Return [x, y] of the center of cell containing provided text 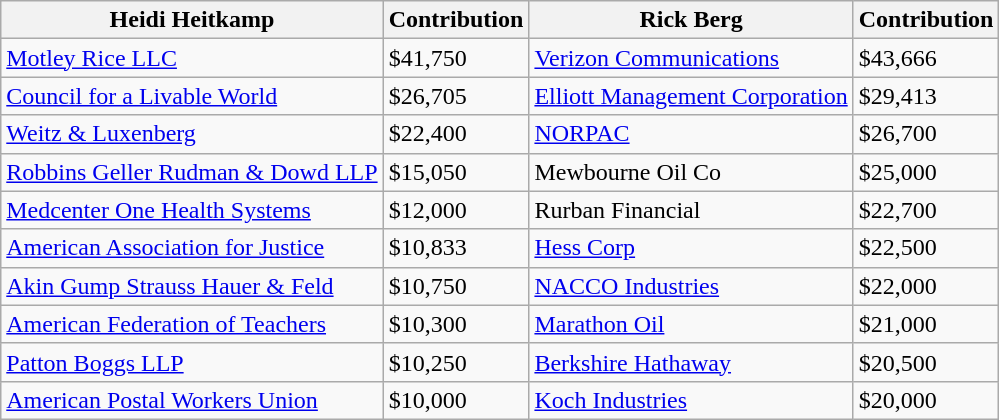
$41,750 [456, 58]
$22,000 [926, 286]
$10,750 [456, 286]
NORPAC [691, 134]
American Federation of Teachers [192, 324]
$10,000 [456, 400]
Patton Boggs LLP [192, 362]
$20,000 [926, 400]
NACCO Industries [691, 286]
$29,413 [926, 96]
Koch Industries [691, 400]
American Postal Workers Union [192, 400]
Berkshire Hathaway [691, 362]
$43,666 [926, 58]
$26,705 [456, 96]
$20,500 [926, 362]
Hess Corp [691, 248]
$10,833 [456, 248]
$12,000 [456, 210]
$26,700 [926, 134]
$22,500 [926, 248]
$10,300 [456, 324]
Mewbourne Oil Co [691, 172]
$22,400 [456, 134]
Marathon Oil [691, 324]
American Association for Justice [192, 248]
Verizon Communications [691, 58]
Heidi Heitkamp [192, 20]
Elliott Management Corporation [691, 96]
Robbins Geller Rudman & Dowd LLP [192, 172]
$25,000 [926, 172]
Rurban Financial [691, 210]
Motley Rice LLC [192, 58]
Akin Gump Strauss Hauer & Feld [192, 286]
Weitz & Luxenberg [192, 134]
Medcenter One Health Systems [192, 210]
Council for a Livable World [192, 96]
$21,000 [926, 324]
$22,700 [926, 210]
Rick Berg [691, 20]
$15,050 [456, 172]
$10,250 [456, 362]
